From the cell containing the given text, extract its center point as (X, Y) coordinate. 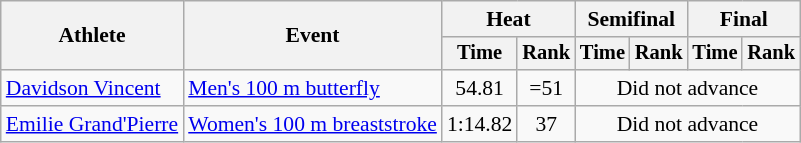
Women's 100 m breaststroke (312, 124)
Semifinal (631, 19)
Final (743, 19)
54.81 (480, 88)
Davidson Vincent (92, 88)
Athlete (92, 36)
Heat (508, 19)
Event (312, 36)
Men's 100 m butterfly (312, 88)
1:14.82 (480, 124)
Emilie Grand'Pierre (92, 124)
37 (546, 124)
=51 (546, 88)
